For the text-containing cell, return its midpoint in [X, Y] coordinate format. 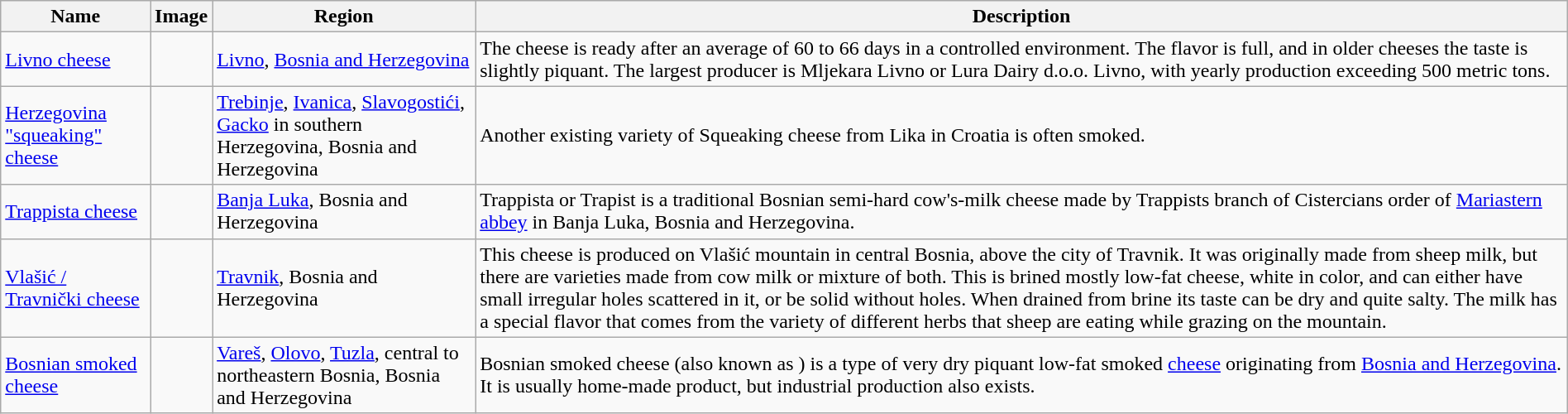
Description [1022, 17]
Vareš, Olovo, Tuzla, central to northeastern Bosnia, Bosnia and Herzegovina [344, 375]
Livno cheese [76, 60]
Livno, Bosnia and Herzegovina [344, 60]
Herzegovina "squeaking" cheese [76, 136]
Travnik, Bosnia and Herzegovina [344, 288]
Trebinje, Ivanica, Slavogostići, Gacko in southern Herzegovina, Bosnia and Herzegovina [344, 136]
Image [182, 17]
Bosnian smoked cheese [76, 375]
Trappista cheese [76, 212]
Region [344, 17]
Vlašić / Travnički cheese [76, 288]
Name [76, 17]
Another existing variety of Squeaking cheese from Lika in Croatia is often smoked. [1022, 136]
Banja Luka, Bosnia and Herzegovina [344, 212]
